Search for the cell housing the specified text and yield its [x, y] center coordinate. 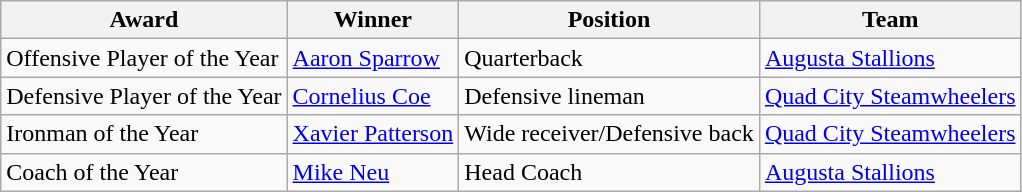
Wide receiver/Defensive back [610, 134]
Coach of the Year [144, 172]
Mike Neu [373, 172]
Award [144, 20]
Quarterback [610, 58]
Defensive lineman [610, 96]
Team [890, 20]
Xavier Patterson [373, 134]
Ironman of the Year [144, 134]
Position [610, 20]
Head Coach [610, 172]
Aaron Sparrow [373, 58]
Defensive Player of the Year [144, 96]
Offensive Player of the Year [144, 58]
Winner [373, 20]
Cornelius Coe [373, 96]
